Scan for the cell matching the given text and deliver its (X, Y) coordinate at center. 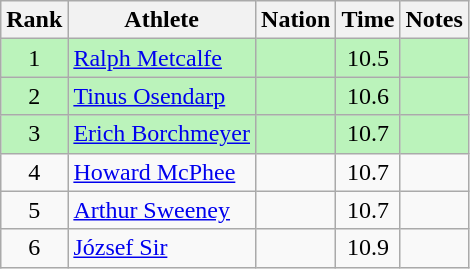
4 (34, 172)
5 (34, 210)
6 (34, 248)
József Sir (162, 248)
Notes (434, 20)
Howard McPhee (162, 172)
10.6 (368, 96)
1 (34, 58)
10.9 (368, 248)
2 (34, 96)
3 (34, 134)
Ralph Metcalfe (162, 58)
10.5 (368, 58)
Nation (296, 20)
Athlete (162, 20)
Tinus Osendarp (162, 96)
Erich Borchmeyer (162, 134)
Time (368, 20)
Rank (34, 20)
Arthur Sweeney (162, 210)
